From the cell containing the given text, extract its center point as [X, Y] coordinate. 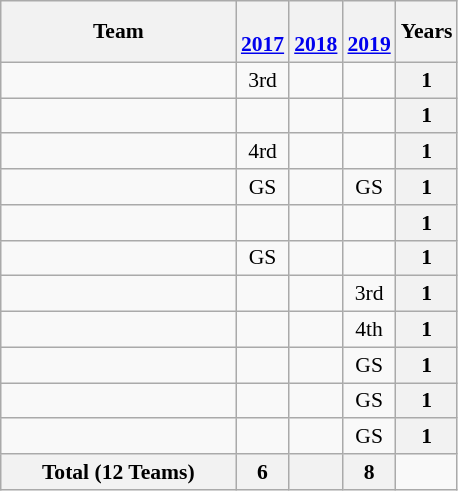
4rd [262, 152]
Team [118, 32]
6 [262, 472]
2019 [368, 32]
2017 [262, 32]
8 [368, 472]
4th [368, 330]
Years [427, 32]
Total (12 Teams) [118, 472]
2018 [316, 32]
